Capture the cell that displays the provided text and extract its (X, Y) central coordinate. 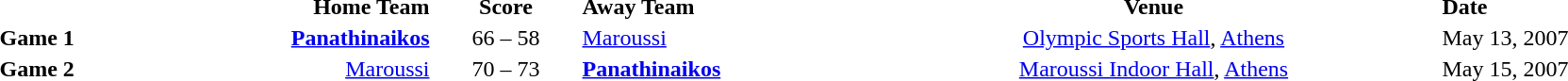
Maroussi (724, 38)
Olympic Sports Hall, Athens (1154, 38)
66 – 58 (505, 38)
Panathinaikos (289, 38)
